Provide the [X, Y] coordinate of the cell's center where the given text is located.  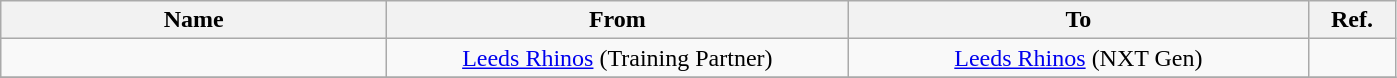
Leeds Rhinos (NXT Gen) [1078, 58]
From [618, 20]
Leeds Rhinos (Training Partner) [618, 58]
Name [194, 20]
Ref. [1352, 20]
To [1078, 20]
